Pinpoint the cell where the given text exists, returning its (x, y) midpoint coordinate. 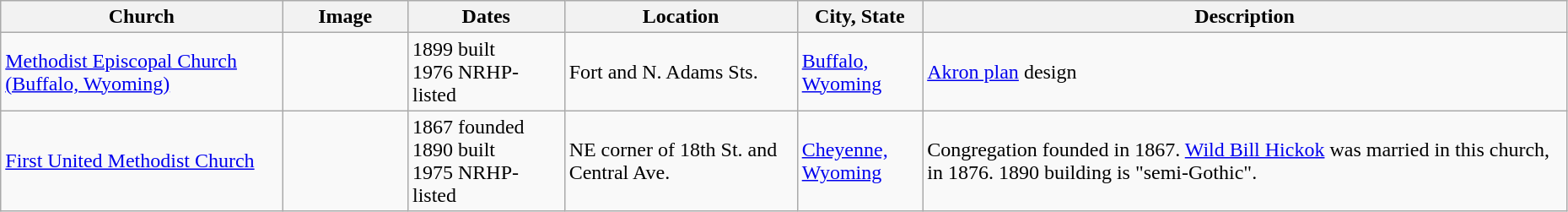
1899 built1976 NRHP-listed (486, 72)
Buffalo, Wyoming (860, 72)
Cheyenne, Wyoming (860, 160)
Location (681, 17)
Image (346, 17)
Congregation founded in 1867. Wild Bill Hickok was married in this church, in 1876. 1890 building is "semi-Gothic". (1245, 160)
City, State (860, 17)
Fort and N. Adams Sts. (681, 72)
Methodist Episcopal Church (Buffalo, Wyoming) (142, 72)
Description (1245, 17)
First United Methodist Church (142, 160)
NE corner of 18th St. and Central Ave. (681, 160)
Church (142, 17)
Akron plan design (1245, 72)
1867 founded1890 built1975 NRHP-listed (486, 160)
Dates (486, 17)
